Determine the (X, Y) coordinate at the center of the cell enclosing the given text.  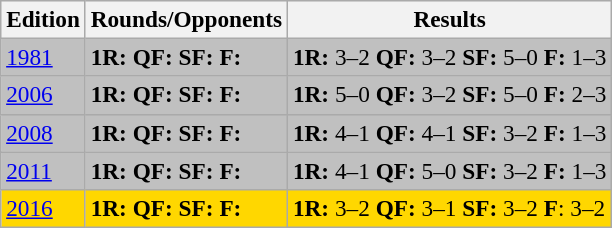
Rounds/Opponents (186, 19)
2006 (44, 95)
1R: 5–0 QF: 3–2 SF: 5–0 F: 2–3 (450, 95)
Results (450, 19)
2008 (44, 133)
Edition (44, 19)
1R: 3–2 QF: 3–2 SF: 5–0 F: 1–3 (450, 57)
1R: 4–1 QF: 5–0 SF: 3–2 F: 1–3 (450, 170)
1R: 3–2 QF: 3–1 SF: 3–2 F: 3–2 (450, 208)
2011 (44, 170)
1981 (44, 57)
1R: 4–1 QF: 4–1 SF: 3–2 F: 1–3 (450, 133)
2016 (44, 208)
